Scan for the cell matching the given text and deliver its [x, y] coordinate at center. 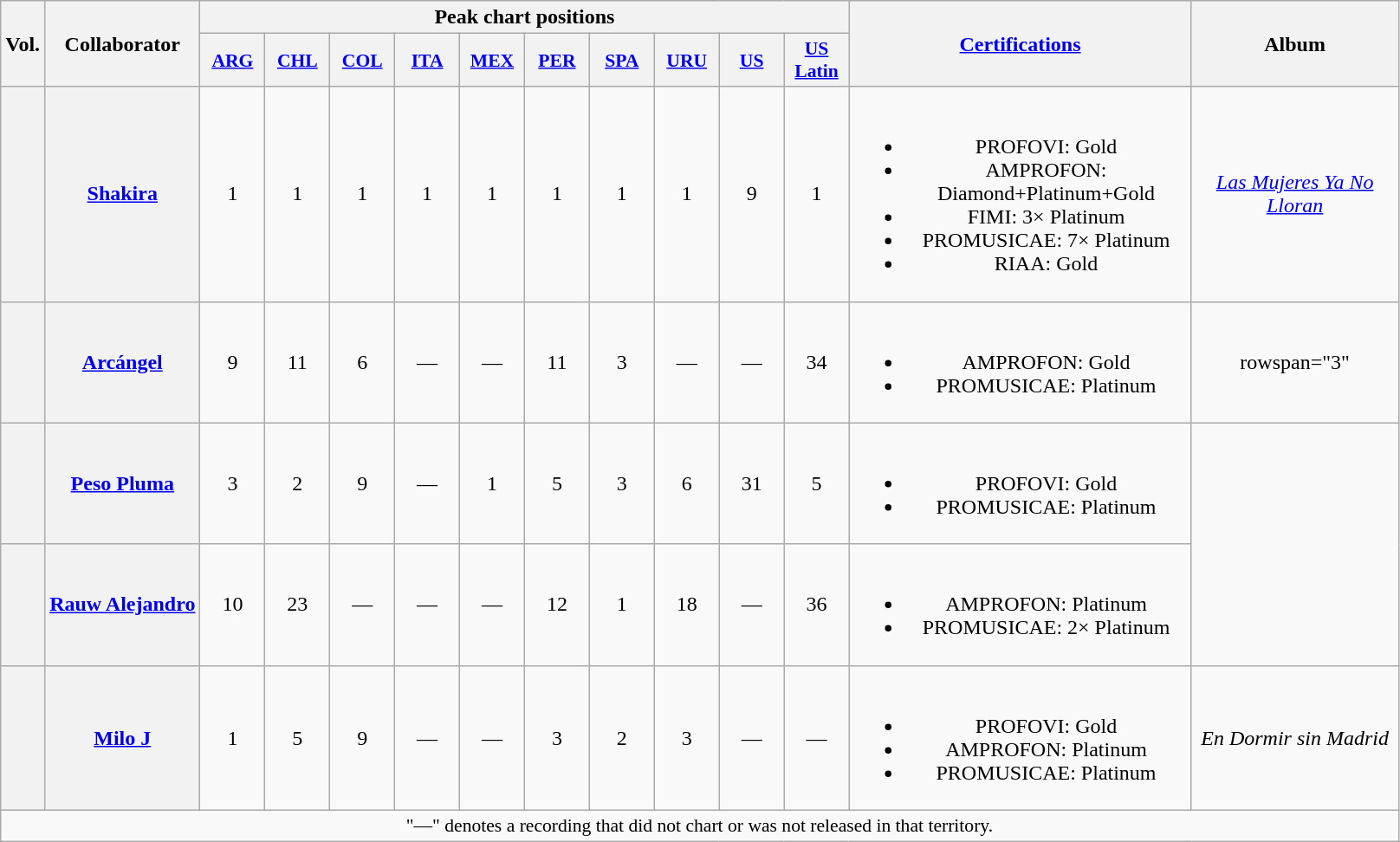
PROFOVI: GoldPROMUSICAE: Platinum [1021, 483]
Collaborator [123, 43]
31 [752, 483]
CHL [298, 61]
PER [556, 61]
Album [1294, 43]
Peak chart positions [525, 17]
USLatin [816, 61]
En Dormir sin Madrid [1294, 738]
MEX [492, 61]
ITA [428, 61]
ARG [232, 61]
US [752, 61]
36 [816, 605]
COL [362, 61]
PROFOVI: GoldAMPROFON: Diamond+Platinum+GoldFIMI: 3× PlatinumPROMUSICAE: 7× PlatinumRIAA: Gold [1021, 194]
18 [686, 605]
12 [556, 605]
Arcángel [123, 362]
URU [686, 61]
Milo J [123, 738]
23 [298, 605]
Rauw Alejandro [123, 605]
34 [816, 362]
Las Mujeres Ya No Lloran [1294, 194]
PROFOVI: GoldAMPROFON: PlatinumPROMUSICAE: Platinum [1021, 738]
SPA [622, 61]
Vol. [23, 43]
AMPROFON: PlatinumPROMUSICAE: 2× Platinum [1021, 605]
"—" denotes a recording that did not chart or was not released in that territory. [700, 826]
AMPROFON: GoldPROMUSICAE: Platinum [1021, 362]
Certifications [1021, 43]
10 [232, 605]
rowspan="3" [1294, 362]
Peso Pluma [123, 483]
Shakira [123, 194]
